Extract the [x, y] coordinate from the center of the cell holding the provided text.  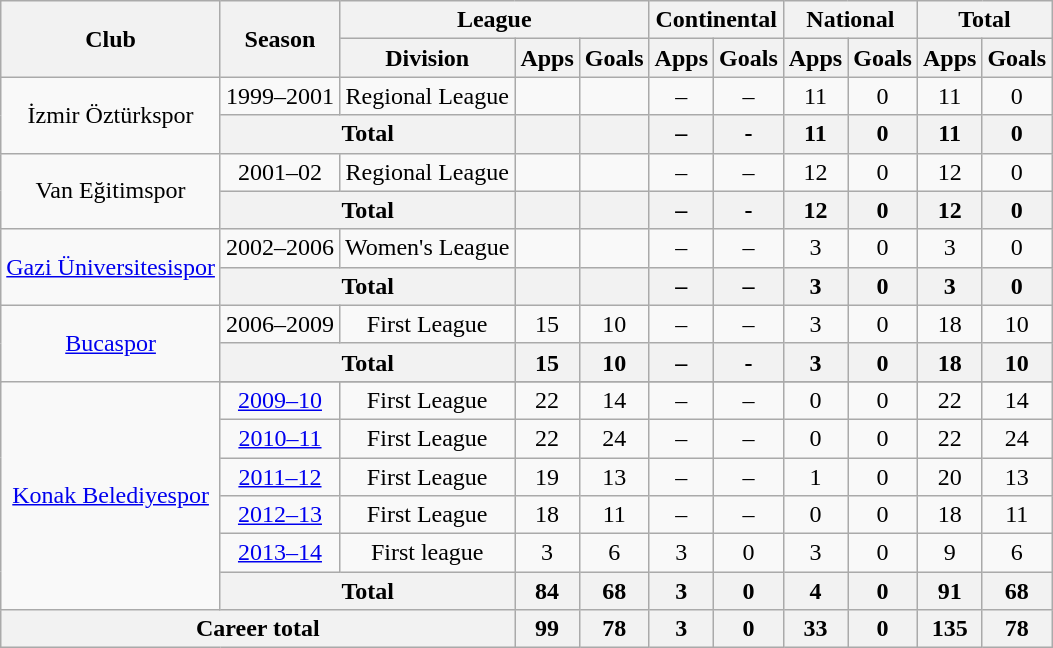
2001–02 [280, 172]
Continental [716, 20]
99 [547, 629]
Club [111, 39]
91 [949, 591]
2010–11 [280, 438]
Bucaspor [111, 343]
League [494, 20]
Gazi Üniversitesispor [111, 267]
20 [949, 477]
84 [547, 591]
National [850, 20]
33 [815, 629]
19 [547, 477]
2013–14 [280, 553]
9 [949, 553]
2002–2006 [280, 248]
İzmir Öztürkspor [111, 115]
1 [815, 477]
Season [280, 39]
135 [949, 629]
Van Eğitimspor [111, 191]
First league [426, 553]
4 [815, 591]
2009–10 [280, 400]
2006–2009 [280, 324]
Division [426, 58]
2012–13 [280, 515]
Career total [258, 629]
1999–2001 [280, 96]
Women's League [426, 248]
Konak Belediyespor [111, 495]
2011–12 [280, 477]
